Determine the (x, y) coordinate at the center of the cell enclosing the given text.  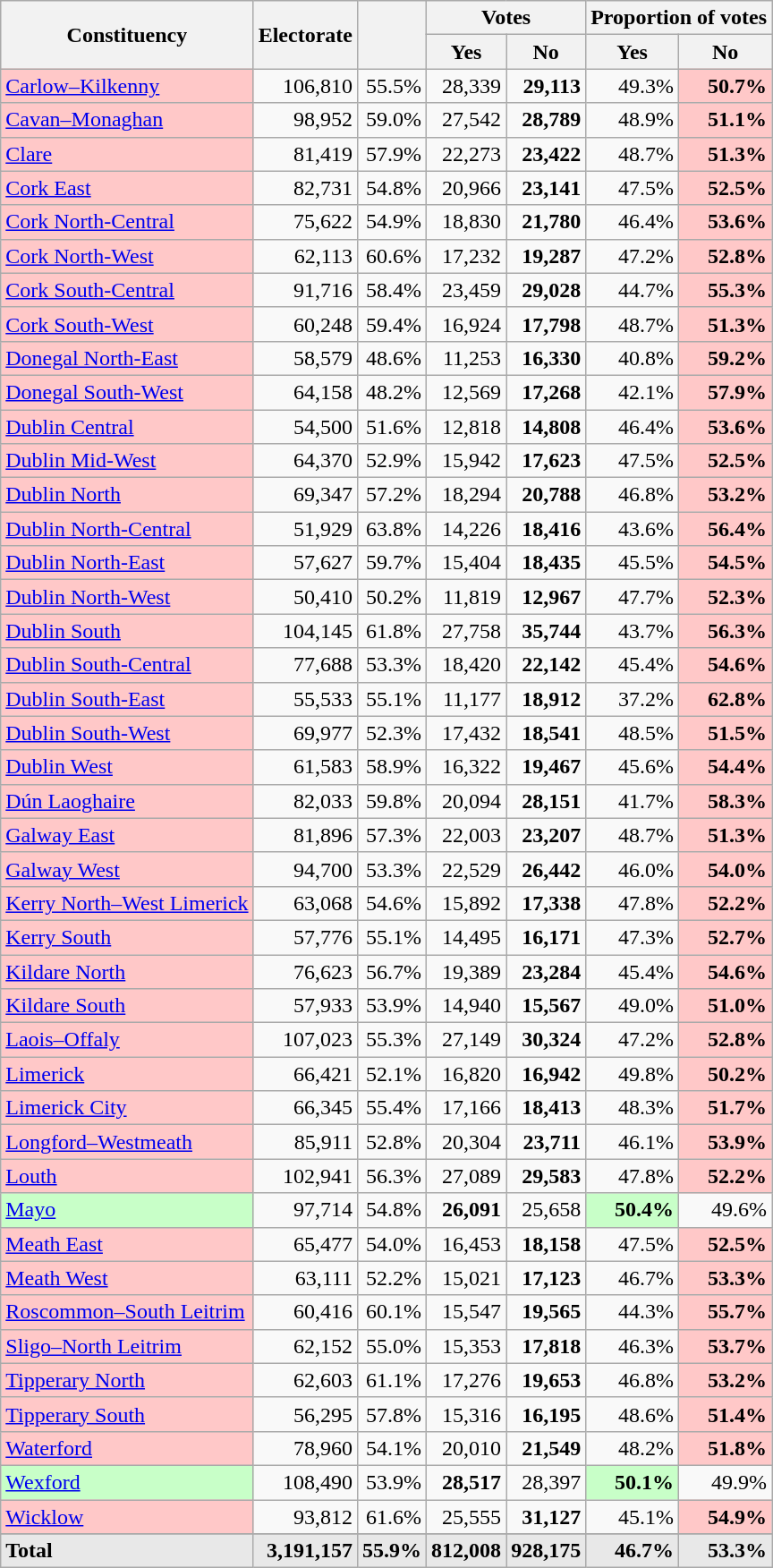
19,653 (546, 1380)
15,021 (467, 1278)
Kerry North–West Limerick (127, 903)
62,113 (305, 256)
37.2% (633, 699)
54.5% (726, 563)
Carlow–Kilkenny (127, 86)
Kildare North (127, 971)
51.0% (726, 1006)
93,812 (305, 1517)
16,820 (467, 1074)
49.3% (633, 86)
Proportion of votes (679, 18)
Laois–Offaly (127, 1040)
11,819 (467, 597)
Dublin South (127, 631)
Cork South-West (127, 324)
60.6% (392, 256)
15,404 (467, 563)
14,940 (467, 1006)
55.7% (726, 1312)
69,977 (305, 733)
41.7% (633, 801)
22,142 (546, 665)
30,324 (546, 1040)
Dublin North-East (127, 563)
Limerick (127, 1074)
47.7% (633, 597)
107,023 (305, 1040)
18,413 (546, 1108)
97,714 (305, 1210)
Constituency (127, 35)
Wicklow (127, 1517)
12,818 (467, 427)
Wexford (127, 1482)
69,347 (305, 495)
61.8% (392, 631)
Donegal South-West (127, 392)
91,716 (305, 290)
51.4% (726, 1414)
52.7% (726, 937)
102,941 (305, 1176)
Votes (506, 18)
Tipperary North (127, 1380)
28,339 (467, 86)
19,389 (467, 971)
66,345 (305, 1108)
54,500 (305, 427)
16,942 (546, 1074)
Tipperary South (127, 1414)
11,253 (467, 358)
16,330 (546, 358)
51.7% (726, 1108)
66,421 (305, 1074)
58.9% (392, 767)
Dublin West (127, 767)
Sligo–North Leitrim (127, 1346)
61.1% (392, 1380)
25,555 (467, 1517)
Cork South-Central (127, 290)
63.8% (392, 529)
14,808 (546, 427)
49.6% (726, 1210)
31,127 (546, 1517)
54.4% (726, 767)
16,924 (467, 324)
27,758 (467, 631)
59.4% (392, 324)
49.9% (726, 1482)
78,960 (305, 1448)
18,541 (546, 733)
52.1% (392, 1074)
18,912 (546, 699)
23,284 (546, 971)
12,569 (467, 392)
20,304 (467, 1142)
Dublin South-East (127, 699)
57,933 (305, 1006)
29,113 (546, 86)
46.1% (633, 1142)
62.8% (726, 699)
17,232 (467, 256)
Dublin South-West (127, 733)
19,287 (546, 256)
18,420 (467, 665)
60.1% (392, 1312)
60,416 (305, 1312)
58.3% (726, 801)
98,952 (305, 120)
16,322 (467, 767)
54.1% (392, 1448)
17,276 (467, 1380)
18,158 (546, 1244)
15,316 (467, 1414)
11,177 (467, 699)
17,623 (546, 461)
15,567 (546, 1006)
46.0% (633, 869)
50.4% (633, 1210)
59.7% (392, 563)
50.1% (633, 1482)
Meath East (127, 1244)
85,911 (305, 1142)
14,226 (467, 529)
17,798 (546, 324)
29,583 (546, 1176)
Dublin North-West (127, 597)
Dublin North-Central (127, 529)
51.6% (392, 427)
25,658 (546, 1210)
94,700 (305, 869)
27,149 (467, 1040)
Total (127, 1551)
22,003 (467, 835)
59.2% (726, 358)
55.5% (392, 86)
40.8% (633, 358)
16,195 (546, 1414)
60,248 (305, 324)
46.3% (633, 1346)
812,008 (467, 1551)
51,929 (305, 529)
Dublin North (127, 495)
61,583 (305, 767)
45.1% (633, 1517)
22,529 (467, 869)
Cavan–Monaghan (127, 120)
Cork North-West (127, 256)
50,410 (305, 597)
17,166 (467, 1108)
15,547 (467, 1312)
51.8% (726, 1448)
77,688 (305, 665)
82,033 (305, 801)
57,776 (305, 937)
28,789 (546, 120)
928,175 (546, 1551)
Mayo (127, 1210)
63,111 (305, 1278)
49.8% (633, 1074)
21,780 (546, 222)
18,435 (546, 563)
57.2% (392, 495)
20,094 (467, 801)
28,517 (467, 1482)
55.9% (392, 1551)
63,068 (305, 903)
17,268 (546, 392)
Electorate (305, 35)
Waterford (127, 1448)
17,818 (546, 1346)
12,967 (546, 597)
Clare (127, 154)
16,171 (546, 937)
56.7% (392, 971)
23,207 (546, 835)
26,091 (467, 1210)
15,892 (467, 903)
Donegal North-East (127, 358)
55.0% (392, 1346)
Cork East (127, 188)
56.4% (726, 529)
17,432 (467, 733)
59.0% (392, 120)
Galway East (127, 835)
29,028 (546, 290)
16,453 (467, 1244)
81,896 (305, 835)
28,151 (546, 801)
Dublin Central (127, 427)
55.4% (392, 1108)
Meath West (127, 1278)
53.7% (726, 1346)
44.7% (633, 290)
Kerry South (127, 937)
18,294 (467, 495)
Roscommon–South Leitrim (127, 1312)
42.1% (633, 392)
20,788 (546, 495)
56,295 (305, 1414)
19,565 (546, 1312)
19,467 (546, 767)
64,158 (305, 392)
58,579 (305, 358)
44.3% (633, 1312)
48.9% (633, 120)
26,442 (546, 869)
76,623 (305, 971)
28,397 (546, 1482)
108,490 (305, 1482)
51.1% (726, 120)
22,273 (467, 154)
45.5% (633, 563)
Louth (127, 1176)
35,744 (546, 631)
61.6% (392, 1517)
Limerick City (127, 1108)
106,810 (305, 86)
55,533 (305, 699)
21,549 (546, 1448)
59.8% (392, 801)
23,711 (546, 1142)
82,731 (305, 188)
47.3% (633, 937)
23,459 (467, 290)
Dublin South-Central (127, 665)
51.5% (726, 733)
Kildare South (127, 1006)
43.7% (633, 631)
15,942 (467, 461)
23,141 (546, 188)
17,338 (546, 903)
23,422 (546, 154)
81,419 (305, 154)
17,123 (546, 1278)
14,495 (467, 937)
75,622 (305, 222)
43.6% (633, 529)
57.3% (392, 835)
Dublin Mid-West (127, 461)
3,191,157 (305, 1551)
57.8% (392, 1414)
18,416 (546, 529)
57,627 (305, 563)
62,603 (305, 1380)
Dún Laoghaire (127, 801)
Galway West (127, 869)
65,477 (305, 1244)
27,542 (467, 120)
45.6% (633, 767)
20,010 (467, 1448)
48.3% (633, 1108)
27,089 (467, 1176)
18,830 (467, 222)
64,370 (305, 461)
52.9% (392, 461)
20,966 (467, 188)
62,152 (305, 1346)
49.0% (633, 1006)
48.5% (633, 733)
Longford–Westmeath (127, 1142)
58.4% (392, 290)
15,353 (467, 1346)
Cork North-Central (127, 222)
50.7% (726, 86)
104,145 (305, 631)
